For the text-containing cell, return its midpoint in [X, Y] coordinate format. 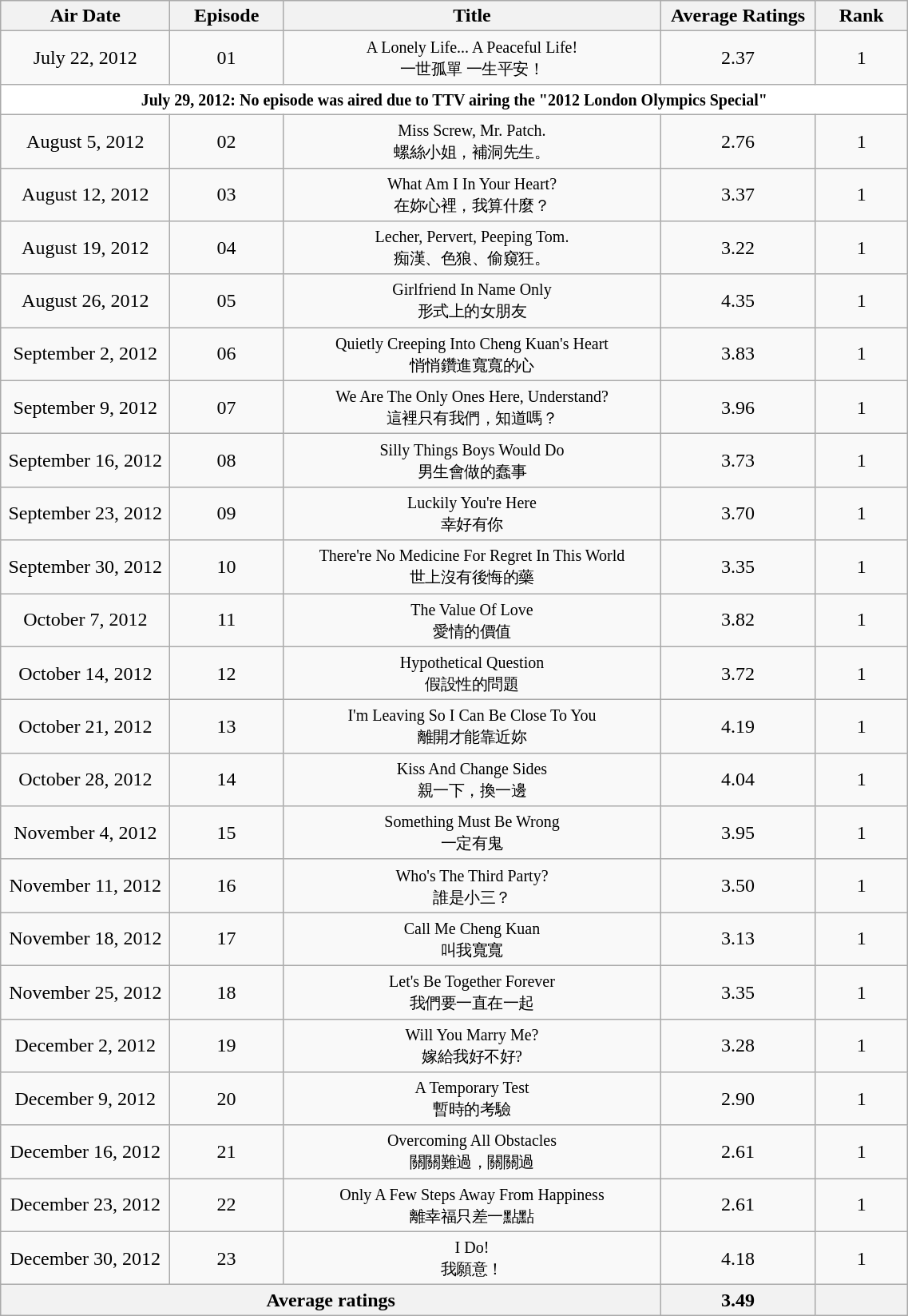
Title [471, 16]
12 [227, 673]
October 21, 2012 [85, 727]
October 7, 2012 [85, 620]
October 14, 2012 [85, 673]
3.96 [738, 408]
03 [227, 195]
Average ratings [331, 1300]
14 [227, 780]
19 [227, 1045]
September 30, 2012 [85, 567]
07 [227, 408]
Average Ratings [738, 16]
July 29, 2012: No episode was aired due to TTV airing the "2012 London Olympics Special" [454, 99]
There're No Medicine For Regret In This World世上沒有後悔的藥 [471, 567]
3.82 [738, 620]
November 11, 2012 [85, 885]
3.49 [738, 1300]
10 [227, 567]
02 [227, 141]
I'm Leaving So I Can Be Close To You離開才能靠近妳 [471, 727]
01 [227, 58]
August 5, 2012 [85, 141]
20 [227, 1099]
3.13 [738, 940]
22 [227, 1205]
December 9, 2012 [85, 1099]
3.72 [738, 673]
3.95 [738, 833]
Hypothetical Question假設性的問題 [471, 673]
13 [227, 727]
A Temporary Test暫時的考驗 [471, 1099]
3.83 [738, 355]
04 [227, 248]
Who's The Third Party?誰是小三？ [471, 885]
A Lonely Life... A Peaceful Life!一世孤單 一生平安！ [471, 58]
23 [227, 1258]
December 23, 2012 [85, 1205]
The Value Of Love愛情的價值 [471, 620]
06 [227, 355]
September 9, 2012 [85, 408]
2.76 [738, 141]
21 [227, 1152]
November 18, 2012 [85, 940]
05 [227, 300]
Girlfriend In Name Only形式上的女朋友 [471, 300]
Rank [861, 16]
Let's Be Together Forever我們要一直在一起 [471, 992]
December 2, 2012 [85, 1045]
Kiss And Change Sides親一下，換一邊 [471, 780]
15 [227, 833]
Silly Things Boys Would Do男生會做的蠢事 [471, 460]
3.22 [738, 248]
3.70 [738, 513]
November 25, 2012 [85, 992]
I Do!我願意！ [471, 1258]
Luckily You're Here幸好有你 [471, 513]
4.35 [738, 300]
18 [227, 992]
December 30, 2012 [85, 1258]
August 26, 2012 [85, 300]
2.37 [738, 58]
Will You Marry Me?嫁給我好不好? [471, 1045]
3.37 [738, 195]
Overcoming All Obstacles關關難過，關關過 [471, 1152]
September 23, 2012 [85, 513]
Miss Screw, Mr. Patch.螺絲小姐，補洞先生。 [471, 141]
Episode [227, 16]
Call Me Cheng Kuan叫我寬寬 [471, 940]
We Are The Only Ones Here, Understand?這裡只有我們，知道嗎？ [471, 408]
Lecher, Pervert, Peeping Tom.痴漢、色狼、偷窺狂。 [471, 248]
Only A Few Steps Away From Happiness離幸福只差一點點 [471, 1205]
December 16, 2012 [85, 1152]
11 [227, 620]
July 22, 2012 [85, 58]
Something Must Be Wrong一定有鬼 [471, 833]
09 [227, 513]
16 [227, 885]
3.50 [738, 885]
4.04 [738, 780]
2.90 [738, 1099]
08 [227, 460]
3.73 [738, 460]
4.18 [738, 1258]
3.28 [738, 1045]
Quietly Creeping Into Cheng Kuan's Heart悄悄鑽進寬寬的心 [471, 355]
17 [227, 940]
September 16, 2012 [85, 460]
August 19, 2012 [85, 248]
Air Date [85, 16]
What Am I In Your Heart?在妳心裡，我算什麼？ [471, 195]
October 28, 2012 [85, 780]
November 4, 2012 [85, 833]
August 12, 2012 [85, 195]
4.19 [738, 727]
September 2, 2012 [85, 355]
